Scan for the cell matching the given text and deliver its (x, y) coordinate at center. 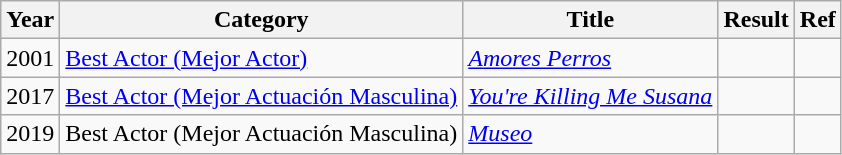
Category (262, 20)
Museo (590, 134)
Amores Perros (590, 58)
You're Killing Me Susana (590, 96)
Year (30, 20)
2017 (30, 96)
Best Actor (Mejor Actor) (262, 58)
Ref (818, 20)
2001 (30, 58)
Result (756, 20)
2019 (30, 134)
Title (590, 20)
